Locate the cell with the specified text and output its [x, y] center coordinate. 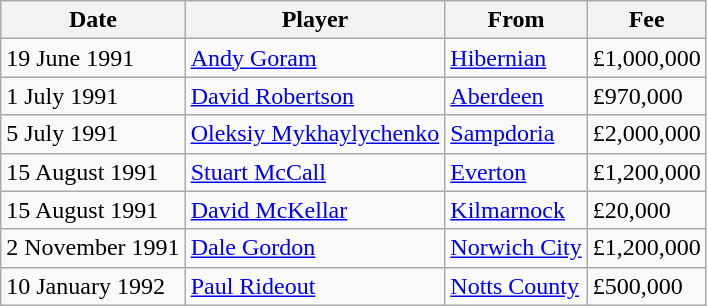
2 November 1991 [93, 248]
Date [93, 20]
David McKellar [315, 210]
19 June 1991 [93, 58]
£20,000 [646, 210]
David Robertson [315, 96]
Kilmarnock [516, 210]
Hibernian [516, 58]
Everton [516, 172]
Norwich City [516, 248]
10 January 1992 [93, 286]
1 July 1991 [93, 96]
£500,000 [646, 286]
Dale Gordon [315, 248]
Stuart McCall [315, 172]
Oleksiy Mykhaylychenko [315, 134]
Aberdeen [516, 96]
From [516, 20]
Andy Goram [315, 58]
Sampdoria [516, 134]
Notts County [516, 286]
Fee [646, 20]
Player [315, 20]
£970,000 [646, 96]
5 July 1991 [93, 134]
Paul Rideout [315, 286]
£2,000,000 [646, 134]
£1,000,000 [646, 58]
